Find where the given text appears and provide that cell's center as (x, y) coordinate. 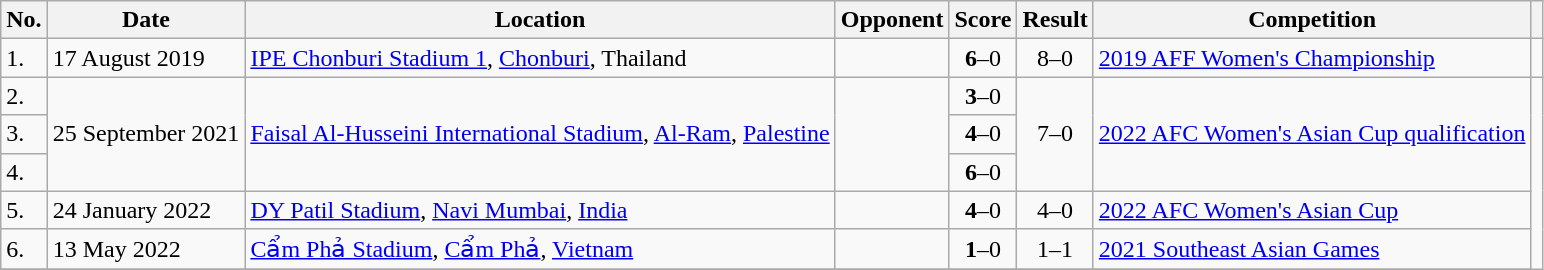
1. (24, 58)
3. (24, 134)
Faisal Al-Husseini International Stadium, Al-Ram, Palestine (540, 134)
Cẩm Phả Stadium, Cẩm Phả, Vietnam (540, 249)
6. (24, 249)
IPE Chonburi Stadium 1, Chonburi, Thailand (540, 58)
1–1 (1055, 249)
Date (146, 20)
2. (24, 96)
No. (24, 20)
2022 AFC Women's Asian Cup qualification (1312, 134)
8–0 (1055, 58)
DY Patil Stadium, Navi Mumbai, India (540, 210)
3–0 (983, 96)
Result (1055, 20)
2022 AFC Women's Asian Cup (1312, 210)
24 January 2022 (146, 210)
7–0 (1055, 134)
25 September 2021 (146, 134)
2019 AFF Women's Championship (1312, 58)
1–0 (983, 249)
Competition (1312, 20)
Score (983, 20)
17 August 2019 (146, 58)
2021 Southeast Asian Games (1312, 249)
Opponent (892, 20)
4. (24, 172)
5. (24, 210)
Location (540, 20)
13 May 2022 (146, 249)
